Return [x, y] of the center of cell containing provided text 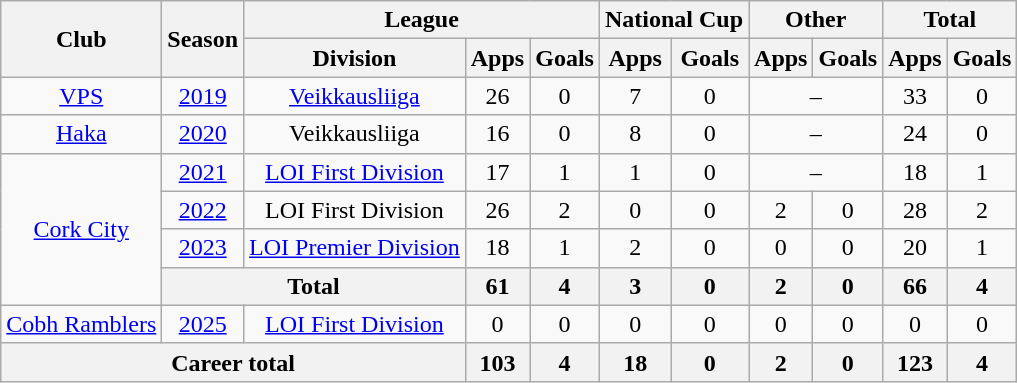
28 [915, 210]
Haka [82, 134]
2020 [203, 134]
7 [635, 96]
16 [497, 134]
20 [915, 248]
League [422, 20]
61 [497, 286]
3 [635, 286]
24 [915, 134]
Cork City [82, 229]
17 [497, 172]
Club [82, 39]
Other [816, 20]
2025 [203, 324]
Season [203, 39]
2022 [203, 210]
2019 [203, 96]
National Cup [674, 20]
103 [497, 362]
33 [915, 96]
Cobh Ramblers [82, 324]
Division [355, 58]
123 [915, 362]
66 [915, 286]
2021 [203, 172]
8 [635, 134]
2023 [203, 248]
Career total [234, 362]
VPS [82, 96]
LOI Premier Division [355, 248]
